Provide the [X, Y] coordinate of the cell's center where the given text is located.  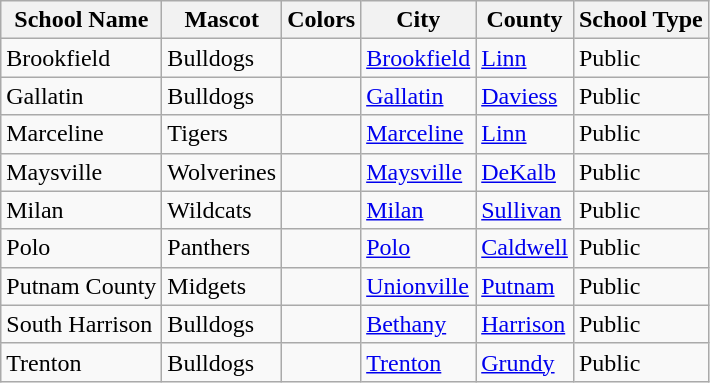
Mascot [222, 20]
South Harrison [82, 324]
Unionville [418, 286]
School Type [640, 20]
Bethany [418, 324]
Sullivan [525, 210]
Wolverines [222, 172]
Putnam County [82, 286]
Harrison [525, 324]
Tigers [222, 134]
County [525, 20]
Grundy [525, 362]
School Name [82, 20]
Daviess [525, 96]
City [418, 20]
Wildcats [222, 210]
Midgets [222, 286]
Panthers [222, 248]
Putnam [525, 286]
Caldwell [525, 248]
Colors [322, 20]
DeKalb [525, 172]
